For the text-containing cell, return its midpoint in [X, Y] coordinate format. 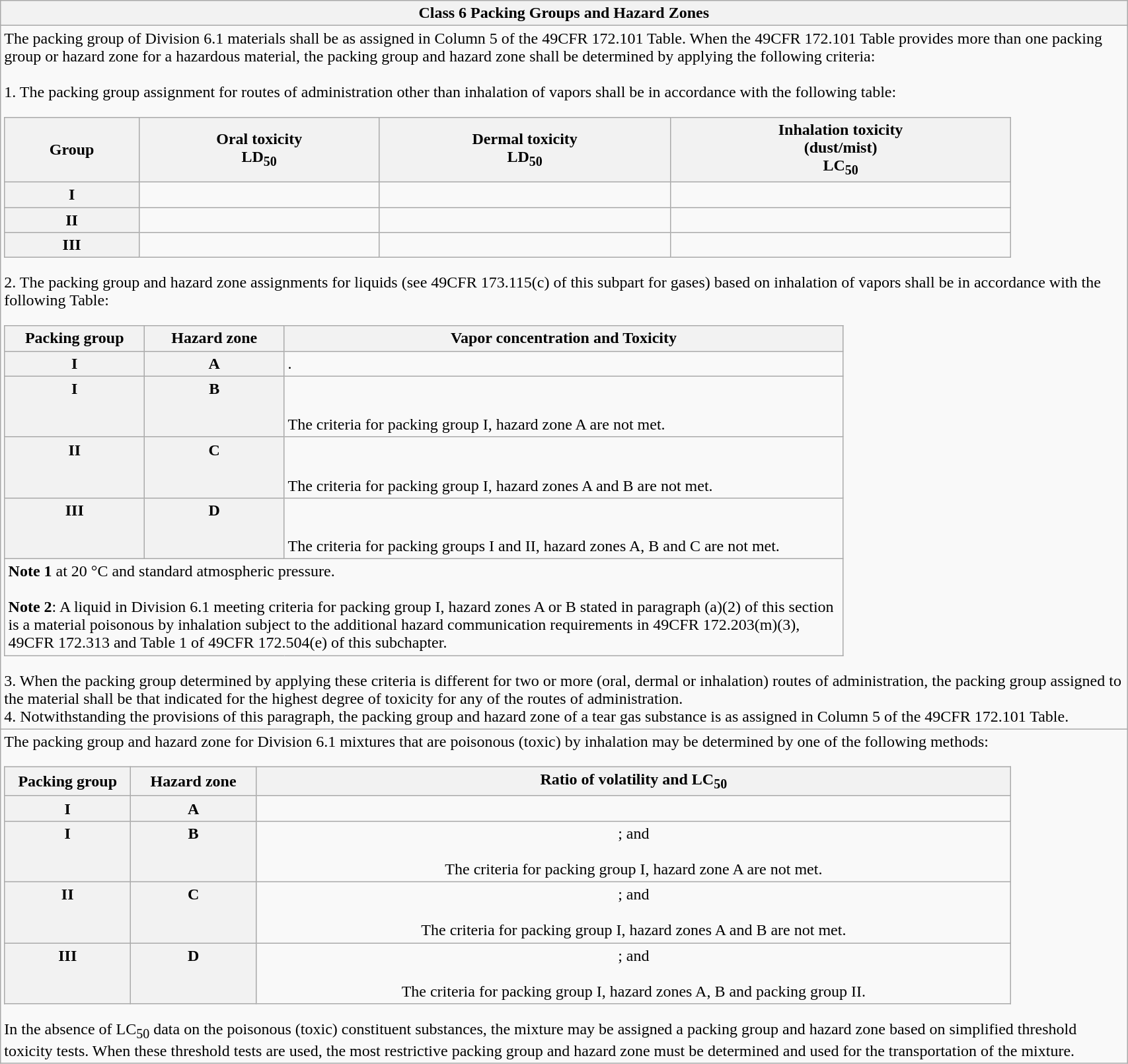
The criteria for packing group I, hazard zones A and B are not met. [564, 467]
Ratio of volatility and LC50 [634, 781]
. [564, 363]
The criteria for packing groups I and II, hazard zones A, B and C are not met. [564, 528]
Class 6 Packing Groups and Hazard Zones [564, 13]
; andThe criteria for packing group I, hazard zone A are not met. [634, 851]
The criteria for packing group I, hazard zone A are not met. [564, 406]
Group [71, 149]
Dermal toxicityLD50 [525, 149]
Oral toxicityLD50 [259, 149]
; andThe criteria for packing group I, hazard zones A, B and packing group II. [634, 973]
Vapor concentration and Toxicity [564, 338]
; andThe criteria for packing group I, hazard zones A and B are not met. [634, 913]
Inhalation toxicity(dust/mist)LC50 [841, 149]
